From the cell containing the given text, extract its center point as [x, y] coordinate. 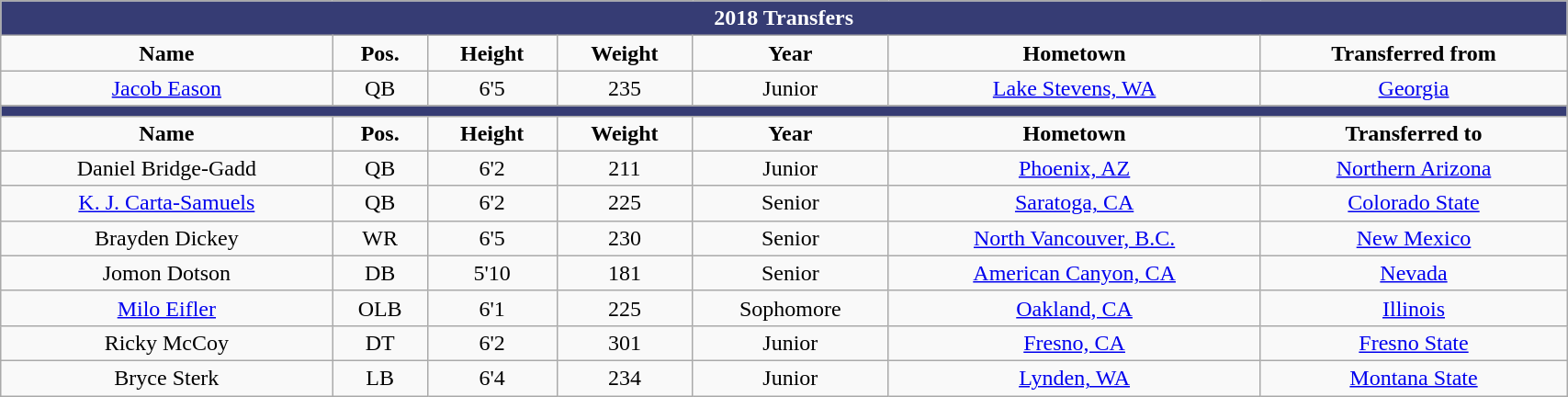
Colorado State [1413, 203]
New Mexico [1413, 238]
2018 Transfers [784, 18]
DT [380, 343]
Bryce Sterk [167, 378]
Montana State [1413, 378]
Illinois [1413, 308]
Daniel Bridge-Gadd [167, 168]
American Canyon, CA [1075, 273]
Transferred from [1413, 53]
Fresno, CA [1075, 343]
6'4 [492, 378]
301 [625, 343]
Fresno State [1413, 343]
LB [380, 378]
Georgia [1413, 88]
Oakland, CA [1075, 308]
K. J. Carta-Samuels [167, 203]
Northern Arizona [1413, 168]
Nevada [1413, 273]
Ricky McCoy [167, 343]
Milo Eifler [167, 308]
Lynden, WA [1075, 378]
230 [625, 238]
Jomon Dotson [167, 273]
Saratoga, CA [1075, 203]
WR [380, 238]
Transferred to [1413, 133]
Lake Stevens, WA [1075, 88]
211 [625, 168]
6'1 [492, 308]
234 [625, 378]
5'10 [492, 273]
Sophomore [790, 308]
DB [380, 273]
North Vancouver, B.C. [1075, 238]
Brayden Dickey [167, 238]
Phoenix, AZ [1075, 168]
181 [625, 273]
OLB [380, 308]
Jacob Eason [167, 88]
235 [625, 88]
